Return [X, Y] of the center of cell containing provided text 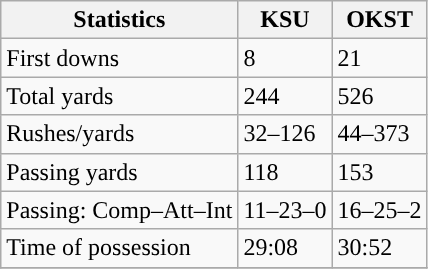
KSU [285, 20]
118 [285, 172]
29:08 [285, 248]
Passing: Comp–Att–Int [120, 210]
32–126 [285, 134]
Passing yards [120, 172]
244 [285, 96]
21 [380, 58]
Rushes/yards [120, 134]
Total yards [120, 96]
Time of possession [120, 248]
Statistics [120, 20]
11–23–0 [285, 210]
526 [380, 96]
44–373 [380, 134]
30:52 [380, 248]
First downs [120, 58]
8 [285, 58]
16–25–2 [380, 210]
OKST [380, 20]
153 [380, 172]
